Extract the (x, y) coordinate from the center of the cell holding the provided text.  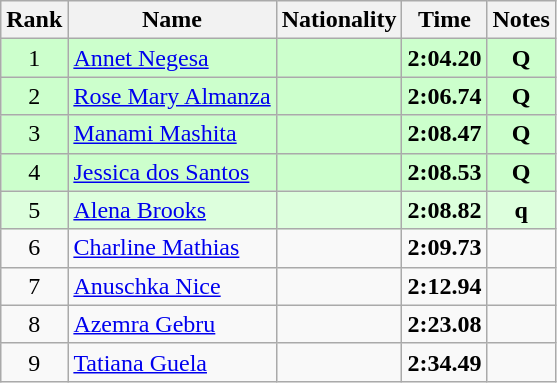
Tatiana Guela (172, 362)
Anuschka Nice (172, 286)
2:23.08 (444, 324)
2:12.94 (444, 286)
Alena Brooks (172, 210)
Manami Mashita (172, 134)
8 (34, 324)
Time (444, 20)
2:34.49 (444, 362)
6 (34, 248)
2:08.53 (444, 172)
Nationality (339, 20)
2:08.82 (444, 210)
7 (34, 286)
Azemra Gebru (172, 324)
2 (34, 96)
2:09.73 (444, 248)
1 (34, 58)
Name (172, 20)
9 (34, 362)
4 (34, 172)
q (521, 210)
2:04.20 (444, 58)
Rank (34, 20)
Rose Mary Almanza (172, 96)
Notes (521, 20)
Charline Mathias (172, 248)
5 (34, 210)
2:06.74 (444, 96)
2:08.47 (444, 134)
3 (34, 134)
Jessica dos Santos (172, 172)
Annet Negesa (172, 58)
